Search for the cell housing the specified text and yield its (x, y) center coordinate. 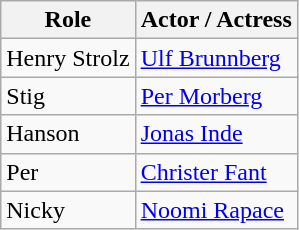
Role (68, 20)
Per Morberg (216, 96)
Noomi Rapace (216, 210)
Actor / Actress (216, 20)
Henry Strolz (68, 58)
Christer Fant (216, 172)
Nicky (68, 210)
Per (68, 172)
Jonas Inde (216, 134)
Stig (68, 96)
Hanson (68, 134)
Ulf Brunnberg (216, 58)
